For the text-containing cell, return its midpoint in [x, y] coordinate format. 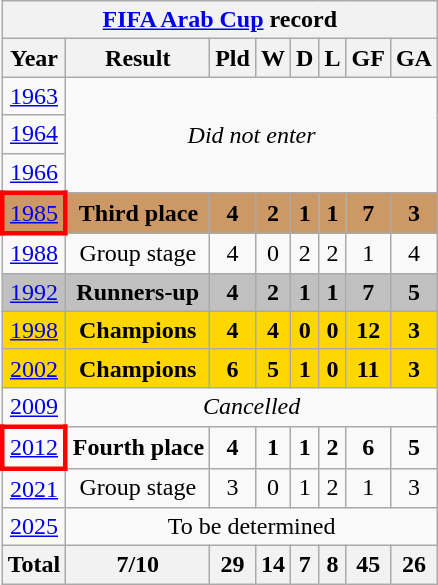
Fourth place [138, 448]
W [272, 58]
2021 [34, 488]
2012 [34, 448]
To be determined [252, 527]
1964 [34, 134]
12 [368, 330]
L [332, 58]
1963 [34, 96]
D [304, 58]
26 [414, 565]
1992 [34, 292]
Result [138, 58]
1988 [34, 254]
Year [34, 58]
14 [272, 565]
45 [368, 565]
GF [368, 58]
2025 [34, 527]
2009 [34, 407]
1985 [34, 214]
11 [368, 368]
7/10 [138, 565]
FIFA Arab Cup record [220, 20]
Did not enter [252, 135]
1998 [34, 330]
8 [332, 565]
Runners-up [138, 292]
Pld [233, 58]
1966 [34, 173]
GA [414, 58]
Third place [138, 214]
Total [34, 565]
29 [233, 565]
Cancelled [252, 407]
2002 [34, 368]
